Find where the given text appears and provide that cell's center as [X, Y] coordinate. 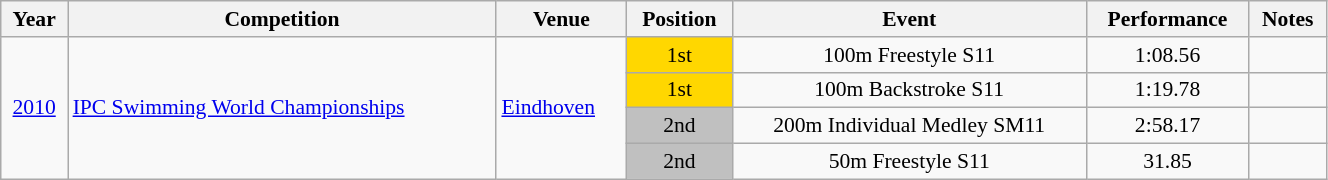
Year [34, 19]
Performance [1168, 19]
31.85 [1168, 162]
Event [909, 19]
200m Individual Medley SM11 [909, 126]
100m Backstroke S11 [909, 90]
Notes [1288, 19]
Position [679, 19]
2:58.17 [1168, 126]
Eindhoven [561, 108]
100m Freestyle S11 [909, 55]
IPC Swimming World Championships [282, 108]
1:08.56 [1168, 55]
Competition [282, 19]
Venue [561, 19]
50m Freestyle S11 [909, 162]
2010 [34, 108]
1:19.78 [1168, 90]
